Find where the given text appears and provide that cell's center as (x, y) coordinate. 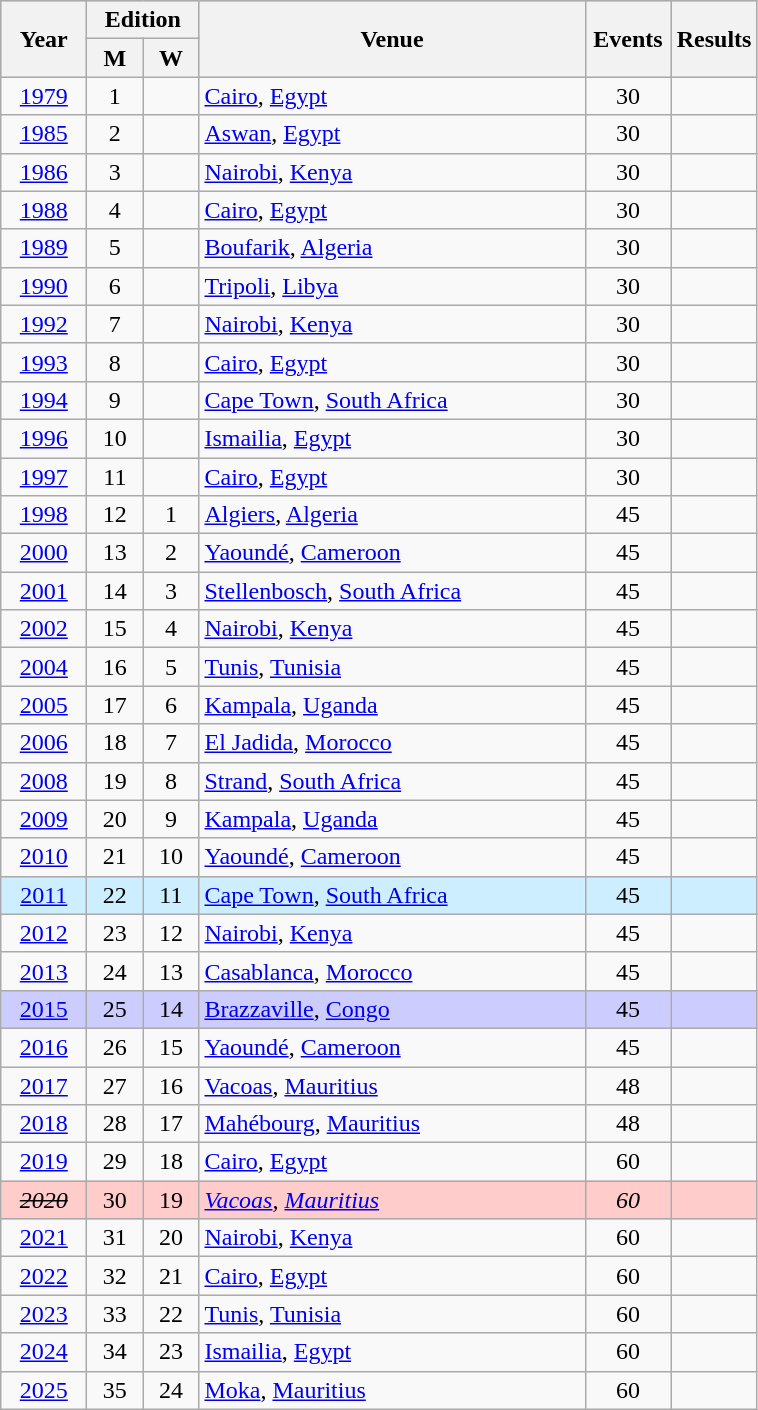
Stellenbosch, South Africa (392, 591)
Venue (392, 39)
2011 (44, 895)
1996 (44, 438)
2022 (44, 1276)
Casablanca, Morocco (392, 971)
27 (115, 1085)
2001 (44, 591)
2024 (44, 1352)
2019 (44, 1162)
2023 (44, 1314)
29 (115, 1162)
Edition (143, 20)
2018 (44, 1124)
2006 (44, 743)
1979 (44, 96)
Tripoli, Libya (392, 286)
W (171, 58)
26 (115, 1047)
34 (115, 1352)
25 (115, 1009)
2000 (44, 553)
2008 (44, 781)
Year (44, 39)
28 (115, 1124)
Mahébourg, Mauritius (392, 1124)
2021 (44, 1238)
33 (115, 1314)
2013 (44, 971)
1988 (44, 210)
2015 (44, 1009)
2016 (44, 1047)
1992 (44, 324)
1998 (44, 515)
2025 (44, 1390)
32 (115, 1276)
Algiers, Algeria (392, 515)
1985 (44, 134)
2005 (44, 705)
1997 (44, 477)
1989 (44, 248)
1990 (44, 286)
1994 (44, 400)
2004 (44, 667)
Moka, Mauritius (392, 1390)
2009 (44, 819)
1986 (44, 172)
Results (714, 39)
Aswan, Egypt (392, 134)
2010 (44, 857)
2012 (44, 933)
1993 (44, 362)
31 (115, 1238)
Brazzaville, Congo (392, 1009)
2017 (44, 1085)
El Jadida, Morocco (392, 743)
2002 (44, 629)
Events (628, 39)
M (115, 58)
35 (115, 1390)
Strand, South Africa (392, 781)
2020 (44, 1200)
Boufarik, Algeria (392, 248)
